Detect which cell encompasses the target text, then output its (x, y) center coordinate. 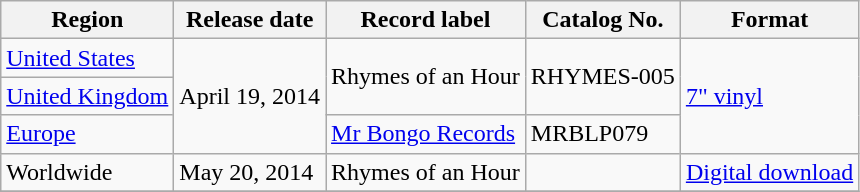
7" vinyl (769, 96)
Record label (426, 20)
Mr Bongo Records (426, 134)
Europe (88, 134)
May 20, 2014 (250, 172)
Worldwide (88, 172)
Digital download (769, 172)
MRBLP079 (602, 134)
Region (88, 20)
Format (769, 20)
Catalog No. (602, 20)
April 19, 2014 (250, 96)
Release date (250, 20)
United States (88, 58)
United Kingdom (88, 96)
RHYMES-005 (602, 77)
